Return [x, y] of the center of cell containing provided text 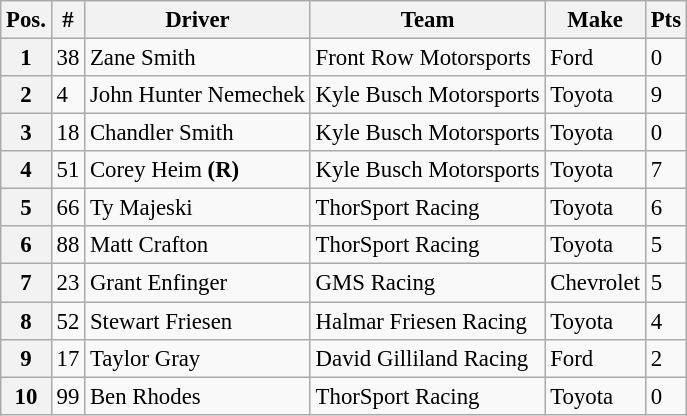
Ty Majeski [198, 208]
66 [68, 208]
99 [68, 396]
Driver [198, 20]
23 [68, 283]
Team [428, 20]
3 [26, 133]
8 [26, 321]
Front Row Motorsports [428, 58]
Taylor Gray [198, 358]
Corey Heim (R) [198, 170]
GMS Racing [428, 283]
# [68, 20]
John Hunter Nemechek [198, 95]
Stewart Friesen [198, 321]
51 [68, 170]
David Gilliland Racing [428, 358]
Pos. [26, 20]
38 [68, 58]
10 [26, 396]
Pts [666, 20]
Matt Crafton [198, 245]
88 [68, 245]
18 [68, 133]
Zane Smith [198, 58]
1 [26, 58]
Grant Enfinger [198, 283]
Halmar Friesen Racing [428, 321]
52 [68, 321]
Chandler Smith [198, 133]
17 [68, 358]
Chevrolet [595, 283]
Make [595, 20]
Ben Rhodes [198, 396]
